Identify which cell holds the provided text, then report its [x, y] central coordinate. 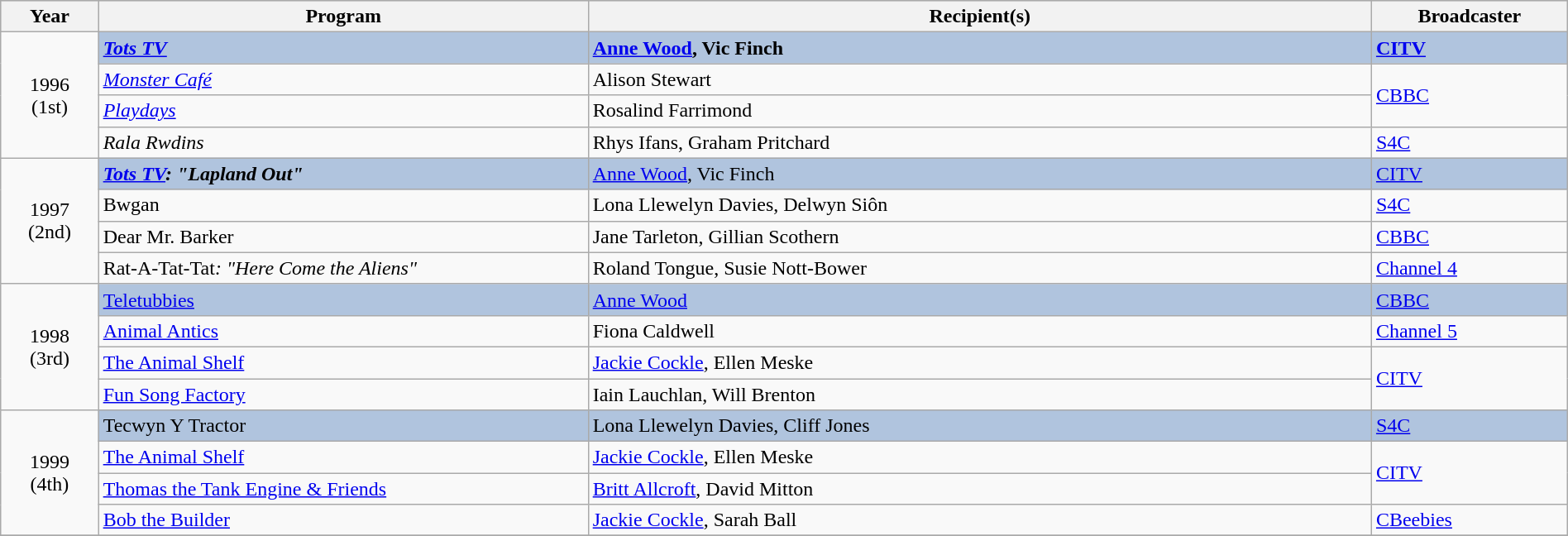
Fiona Caldwell [979, 331]
Rosalind Farrimond [979, 111]
Rhys Ifans, Graham Pritchard [979, 142]
Roland Tongue, Susie Nott-Bower [979, 268]
Thomas the Tank Engine & Friends [343, 489]
1997(2nd) [50, 221]
Teletubbies [343, 299]
Playdays [343, 111]
Britt Allcroft, David Mitton [979, 489]
Tecwyn Y Tractor [343, 426]
Bwgan [343, 205]
1998(3rd) [50, 347]
Broadcaster [1469, 17]
Alison Stewart [979, 79]
Program [343, 17]
CBeebies [1469, 520]
Animal Antics [343, 331]
Year [50, 17]
1999(4th) [50, 473]
Channel 4 [1469, 268]
Recipient(s) [979, 17]
Tots TV [343, 48]
Tots TV: "Lapland Out" [343, 174]
Monster Café [343, 79]
Dear Mr. Barker [343, 237]
Lona Llewelyn Davies, Delwyn Siôn [979, 205]
Lona Llewelyn Davies, Cliff Jones [979, 426]
1996(1st) [50, 95]
Rala Rwdins [343, 142]
Fun Song Factory [343, 395]
Rat-A-Tat-Tat: "Here Come the Aliens" [343, 268]
Channel 5 [1469, 331]
Anne Wood [979, 299]
Jane Tarleton, Gillian Scothern [979, 237]
Iain Lauchlan, Will Brenton [979, 395]
Bob the Builder [343, 520]
Jackie Cockle, Sarah Ball [979, 520]
